Return the [x, y] coordinate for the center point of the cell that contains the specified text.  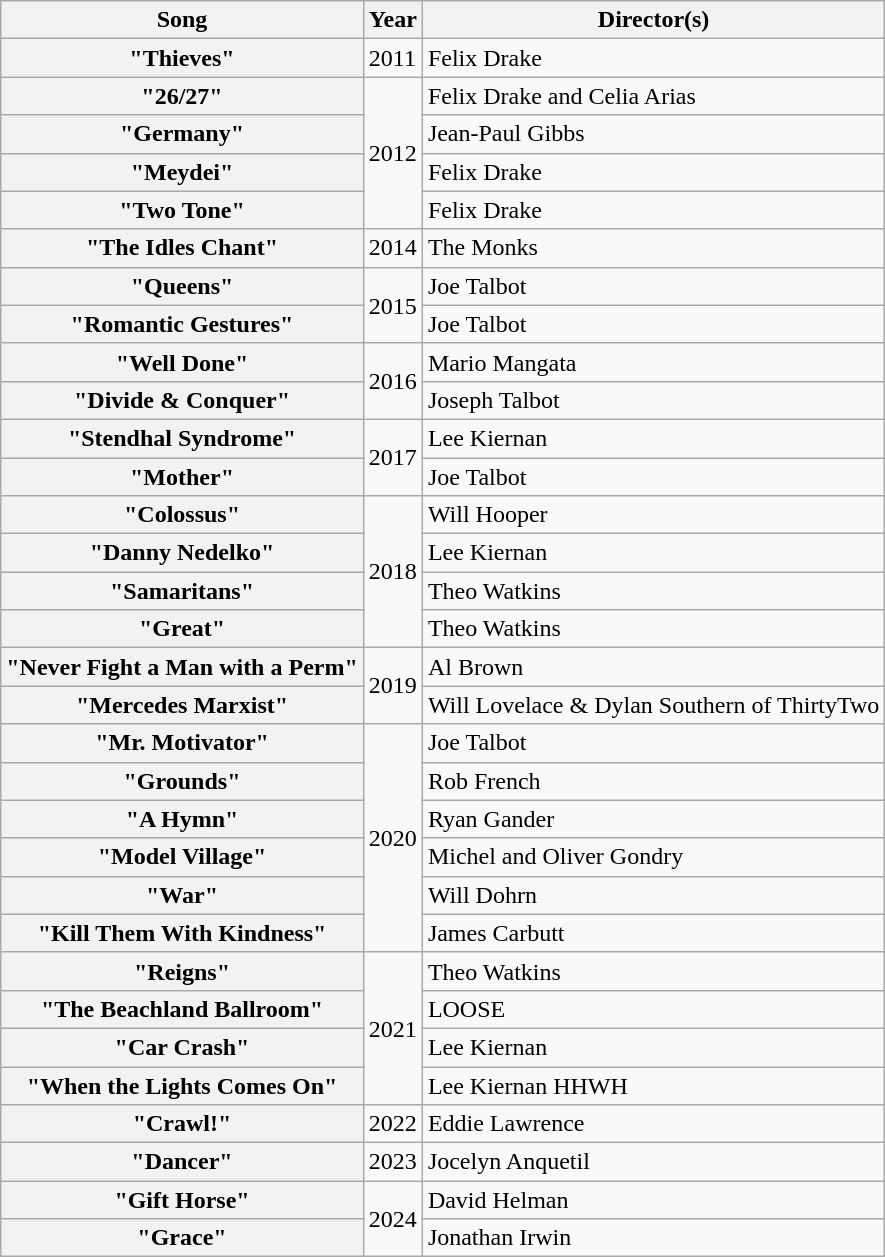
"Reigns" [182, 971]
"Dancer" [182, 1162]
2019 [392, 686]
Mario Mangata [654, 362]
2020 [392, 838]
Song [182, 20]
Joseph Talbot [654, 400]
2018 [392, 572]
Director(s) [654, 20]
"Model Village" [182, 857]
2014 [392, 248]
"Meydei" [182, 172]
"Mr. Motivator" [182, 743]
Eddie Lawrence [654, 1124]
LOOSE [654, 1009]
David Helman [654, 1200]
Jocelyn Anquetil [654, 1162]
2021 [392, 1028]
"Gift Horse" [182, 1200]
"Danny Nedelko" [182, 553]
2022 [392, 1124]
"Grace" [182, 1238]
"Two Tone" [182, 210]
"Stendhal Syndrome" [182, 438]
"Car Crash" [182, 1047]
"Great" [182, 629]
"The Beachland Ballroom" [182, 1009]
"A Hymn" [182, 819]
Will Hooper [654, 515]
"Romantic Gestures" [182, 324]
"Mercedes Marxist" [182, 705]
"War" [182, 895]
Jonathan Irwin [654, 1238]
"Germany" [182, 134]
"Colossus" [182, 515]
"Samaritans" [182, 591]
Year [392, 20]
The Monks [654, 248]
"Kill Them With Kindness" [182, 933]
"Crawl!" [182, 1124]
2024 [392, 1219]
Will Dohrn [654, 895]
2015 [392, 305]
"Mother" [182, 477]
2016 [392, 381]
2011 [392, 58]
James Carbutt [654, 933]
Jean-Paul Gibbs [654, 134]
Will Lovelace & Dylan Southern of ThirtyTwo [654, 705]
"26/27" [182, 96]
2012 [392, 153]
Michel and Oliver Gondry [654, 857]
Ryan Gander [654, 819]
Rob French [654, 781]
2017 [392, 457]
"Divide & Conquer" [182, 400]
Al Brown [654, 667]
"Well Done" [182, 362]
"The Idles Chant" [182, 248]
"Never Fight a Man with a Perm" [182, 667]
"Thieves" [182, 58]
Lee Kiernan HHWH [654, 1085]
Felix Drake and Celia Arias [654, 96]
"Queens" [182, 286]
"Grounds" [182, 781]
"When the Lights Comes On" [182, 1085]
2023 [392, 1162]
